Scan for the cell matching the given text and deliver its [X, Y] coordinate at center. 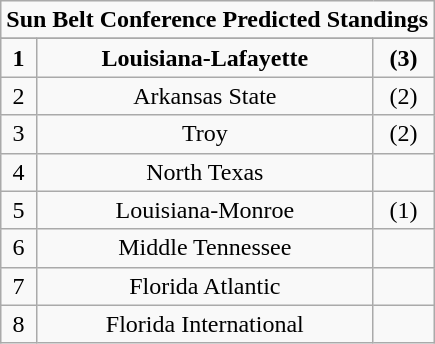
(3) [403, 58]
5 [19, 210]
North Texas [204, 172]
(1) [403, 210]
8 [19, 324]
1 [19, 58]
Florida Atlantic [204, 286]
7 [19, 286]
Florida International [204, 324]
Arkansas State [204, 96]
2 [19, 96]
Troy [204, 134]
4 [19, 172]
6 [19, 248]
3 [19, 134]
Sun Belt Conference Predicted Standings [218, 20]
Middle Tennessee [204, 248]
Louisiana-Monroe [204, 210]
Louisiana-Lafayette [204, 58]
